Search for the cell housing the specified text and yield its (x, y) center coordinate. 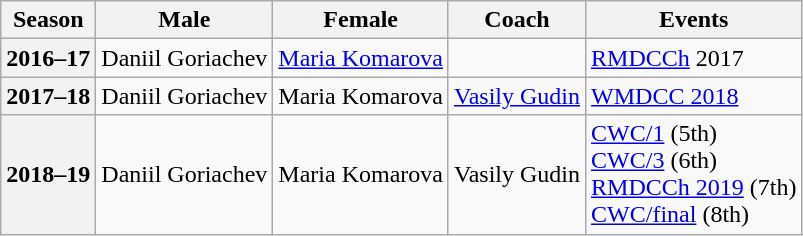
2018–19 (48, 174)
Male (184, 20)
Coach (516, 20)
WMDCC 2018 (694, 96)
2017–18 (48, 96)
CWC/1 (5th)CWC/3 (6th)RMDCCh 2019 (7th)CWC/final (8th) (694, 174)
Events (694, 20)
Season (48, 20)
2016–17 (48, 58)
Female (361, 20)
RMDCCh 2017 (694, 58)
